Capture the cell that displays the provided text and extract its [X, Y] central coordinate. 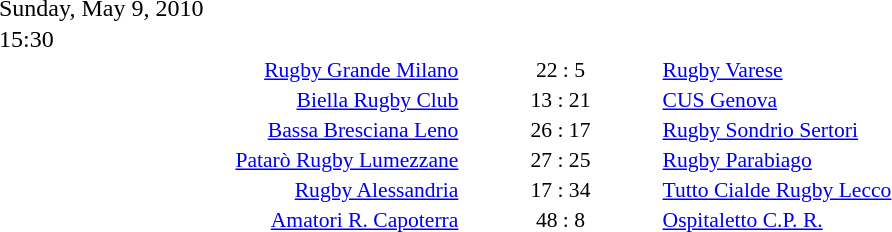
26 : 17 [560, 130]
17 : 34 [560, 190]
13 : 21 [560, 100]
22 : 5 [560, 70]
27 : 25 [560, 160]
